Provide the [X, Y] coordinate of the cell's center where the given text is located.  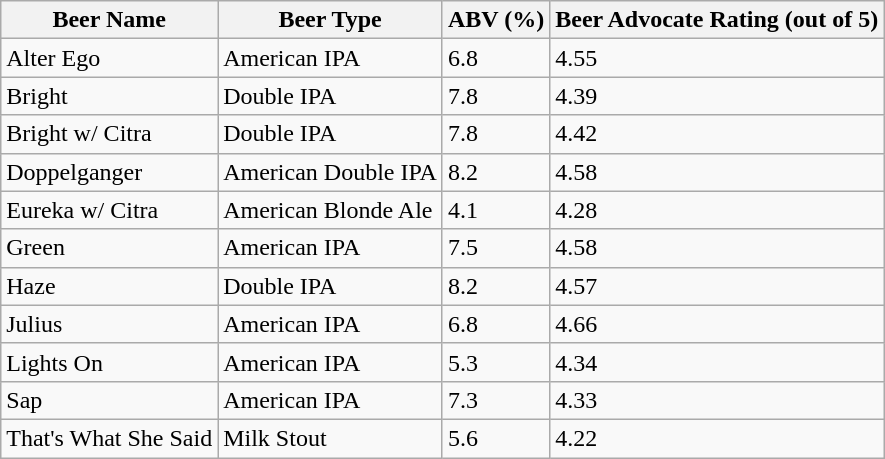
4.22 [717, 438]
Lights On [110, 362]
Haze [110, 286]
4.28 [717, 210]
Sap [110, 400]
Bright [110, 96]
ABV (%) [496, 20]
4.55 [717, 58]
4.66 [717, 324]
Alter Ego [110, 58]
4.42 [717, 134]
Doppelganger [110, 172]
Milk Stout [330, 438]
Green [110, 248]
That's What She Said [110, 438]
Julius [110, 324]
5.3 [496, 362]
4.34 [717, 362]
7.5 [496, 248]
Beer Type [330, 20]
Beer Name [110, 20]
4.39 [717, 96]
American Blonde Ale [330, 210]
Beer Advocate Rating (out of 5) [717, 20]
4.33 [717, 400]
American Double IPA [330, 172]
Bright w/ Citra [110, 134]
4.57 [717, 286]
5.6 [496, 438]
7.3 [496, 400]
4.1 [496, 210]
Eureka w/ Citra [110, 210]
